Extract the [x, y] coordinate from the center of the cell holding the provided text.  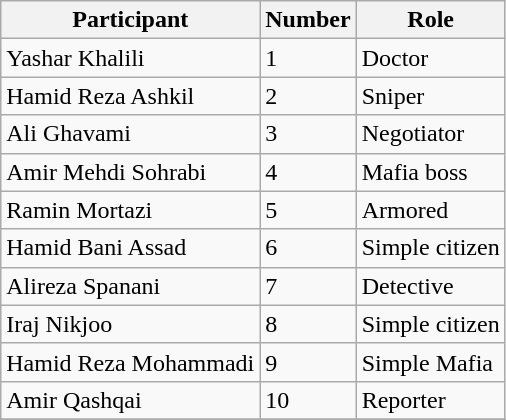
9 [308, 362]
Amir Qashqai [130, 400]
Alireza Spanani [130, 286]
Role [430, 20]
Simple Mafia [430, 362]
8 [308, 324]
3 [308, 134]
Reporter [430, 400]
Hamid Reza Mohammadi [130, 362]
Participant [130, 20]
Doctor [430, 58]
4 [308, 172]
6 [308, 248]
Hamid Bani Assad [130, 248]
Number [308, 20]
2 [308, 96]
Iraj Nikjoo [130, 324]
10 [308, 400]
7 [308, 286]
Ramin Mortazi [130, 210]
5 [308, 210]
Sniper [430, 96]
Negotiator [430, 134]
Amir Mehdi Sohrabi [130, 172]
Yashar Khalili [130, 58]
Armored [430, 210]
Hamid Reza Ashkil [130, 96]
Ali Ghavami [130, 134]
Mafia boss [430, 172]
Detective [430, 286]
1 [308, 58]
